Detect which cell encompasses the target text, then output its [X, Y] center coordinate. 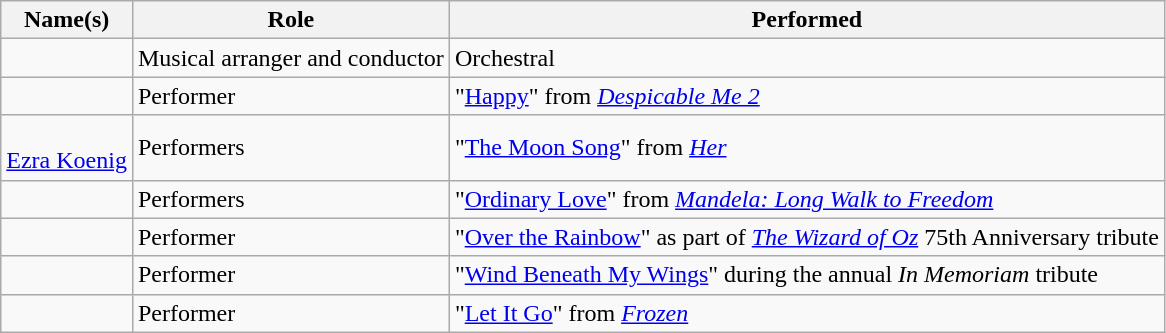
"Happy" from Despicable Me 2 [806, 96]
"The Moon Song" from Her [806, 148]
Role [290, 20]
Performed [806, 20]
Musical arranger and conductor [290, 58]
"Over the Rainbow" as part of The Wizard of Oz 75th Anniversary tribute [806, 237]
"Ordinary Love" from Mandela: Long Walk to Freedom [806, 199]
"Let It Go" from Frozen [806, 313]
"Wind Beneath My Wings" during the annual In Memoriam tribute [806, 275]
Name(s) [67, 20]
Ezra Koenig [67, 148]
Orchestral [806, 58]
